Search for the cell housing the specified text and yield its (X, Y) center coordinate. 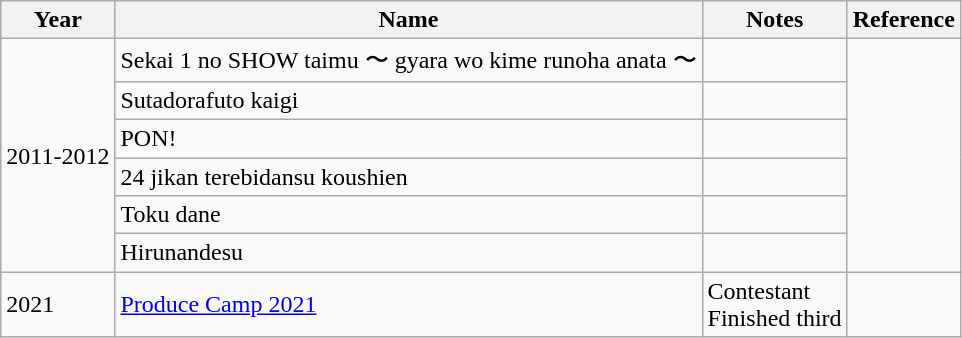
2011-2012 (58, 156)
Contestant Finished third (774, 304)
Hirunandesu (408, 253)
Year (58, 20)
Notes (774, 20)
24 jikan terebidansu koushien (408, 177)
2021 (58, 304)
Produce Camp 2021 (408, 304)
Sekai 1 no SHOW taimu 〜 gyara wo kime runoha anata 〜 (408, 60)
Reference (904, 20)
Name (408, 20)
Toku dane (408, 215)
Sutadorafuto kaigi (408, 100)
PON! (408, 138)
